Determine the (x, y) coordinate at the center of the cell enclosing the given text.  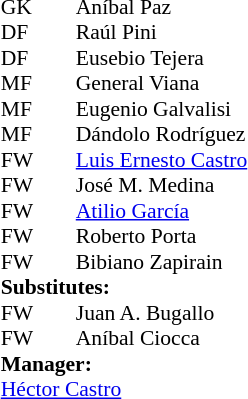
Juan A. Bugallo (162, 313)
Substitutes: (124, 287)
Eusebio Tejera (162, 58)
Dándolo Rodríguez (162, 135)
Bibiano Zapirain (162, 262)
Atilio García (162, 211)
Aníbal Ciocca (162, 339)
Manager: (124, 364)
Roberto Porta (162, 237)
General Viana (162, 83)
Eugenio Galvalisi (162, 109)
Raúl Pini (162, 33)
José M. Medina (162, 185)
Luis Ernesto Castro (162, 160)
